From the cell containing the given text, extract its center point as [X, Y] coordinate. 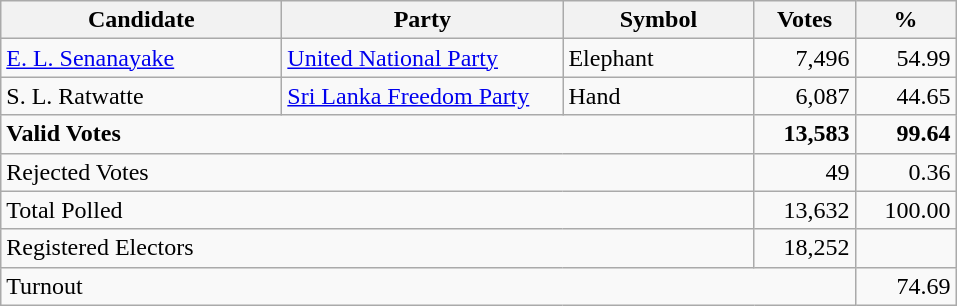
Total Polled [378, 210]
% [906, 20]
Valid Votes [378, 134]
49 [804, 172]
74.69 [906, 286]
Candidate [142, 20]
18,252 [804, 248]
S. L. Ratwatte [142, 96]
Registered Electors [378, 248]
Votes [804, 20]
Turnout [428, 286]
Sri Lanka Freedom Party [422, 96]
Symbol [658, 20]
United National Party [422, 58]
13,632 [804, 210]
6,087 [804, 96]
Rejected Votes [378, 172]
13,583 [804, 134]
100.00 [906, 210]
99.64 [906, 134]
44.65 [906, 96]
7,496 [804, 58]
E. L. Senanayake [142, 58]
54.99 [906, 58]
Elephant [658, 58]
0.36 [906, 172]
Party [422, 20]
Hand [658, 96]
